Return the [x, y] coordinate for the center point of the cell that contains the specified text.  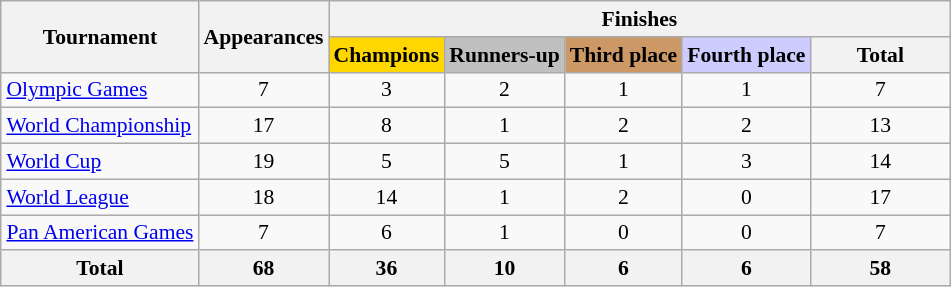
58 [880, 269]
World League [100, 197]
36 [387, 269]
Olympic Games [100, 90]
World Championship [100, 126]
13 [880, 126]
Runners-up [504, 55]
Pan American Games [100, 233]
8 [387, 126]
18 [263, 197]
19 [263, 162]
68 [263, 269]
10 [504, 269]
Appearances [263, 36]
World Cup [100, 162]
Finishes [640, 19]
Tournament [100, 36]
Third place [624, 55]
Fourth place [746, 55]
Champions [387, 55]
